Find where the given text appears and provide that cell's center as (x, y) coordinate. 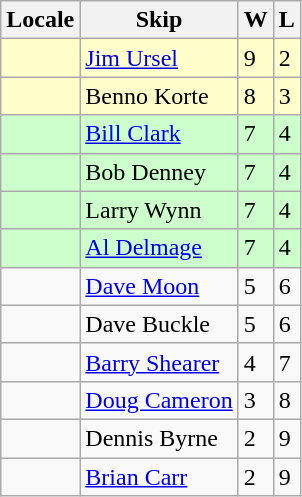
Benno Korte (159, 96)
Dave Moon (159, 286)
Barry Shearer (159, 362)
Bill Clark (159, 134)
W (256, 20)
Locale (40, 20)
Doug Cameron (159, 400)
L (286, 20)
Bob Denney (159, 172)
Skip (159, 20)
Brian Carr (159, 477)
Jim Ursel (159, 58)
Larry Wynn (159, 210)
Dave Buckle (159, 324)
Al Delmage (159, 248)
Dennis Byrne (159, 438)
